Capture the cell that displays the provided text and extract its [x, y] central coordinate. 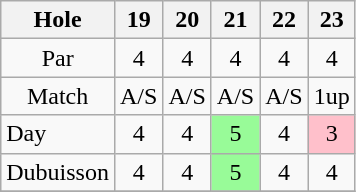
Dubuisson [58, 172]
21 [235, 20]
20 [187, 20]
1up [332, 96]
3 [332, 134]
Day [58, 134]
19 [138, 20]
22 [284, 20]
23 [332, 20]
Par [58, 58]
Hole [58, 20]
Match [58, 96]
